Locate the cell with the specified text and output its [x, y] center coordinate. 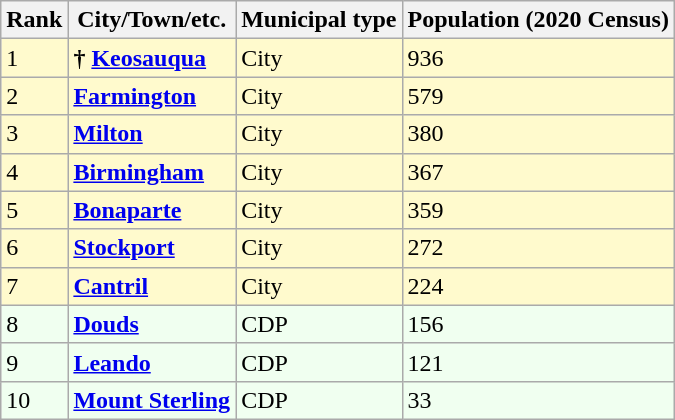
156 [538, 324]
6 [34, 248]
Milton [152, 134]
272 [538, 248]
Rank [34, 20]
380 [538, 134]
121 [538, 362]
224 [538, 286]
Cantril [152, 286]
Leando [152, 362]
4 [34, 172]
Mount Sterling [152, 400]
359 [538, 210]
33 [538, 400]
9 [34, 362]
3 [34, 134]
10 [34, 400]
5 [34, 210]
936 [538, 58]
† Keosauqua [152, 58]
Municipal type [319, 20]
Douds [152, 324]
Population (2020 Census) [538, 20]
1 [34, 58]
2 [34, 96]
Birmingham [152, 172]
Farmington [152, 96]
7 [34, 286]
City/Town/etc. [152, 20]
Bonaparte [152, 210]
Stockport [152, 248]
367 [538, 172]
8 [34, 324]
579 [538, 96]
